Locate the cell with the specified text and output its [x, y] center coordinate. 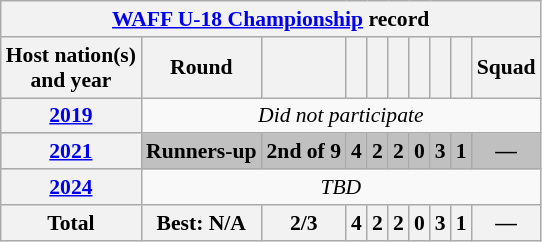
2024 [71, 187]
Best: N/A [201, 223]
2019 [71, 116]
2/3 [304, 223]
Total [71, 223]
Round [201, 68]
Did not participate [341, 116]
Host nation(s)and year [71, 68]
Squad [506, 68]
WAFF U-18 Championship record [271, 19]
TBD [341, 187]
Runners-up [201, 152]
2021 [71, 152]
2nd of 9 [304, 152]
